Capture the cell that displays the provided text and extract its (x, y) central coordinate. 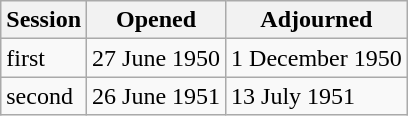
Opened (156, 20)
26 June 1951 (156, 96)
Adjourned (317, 20)
second (44, 96)
Session (44, 20)
27 June 1950 (156, 58)
13 July 1951 (317, 96)
1 December 1950 (317, 58)
first (44, 58)
